For the text-containing cell, return its midpoint in (X, Y) coordinate format. 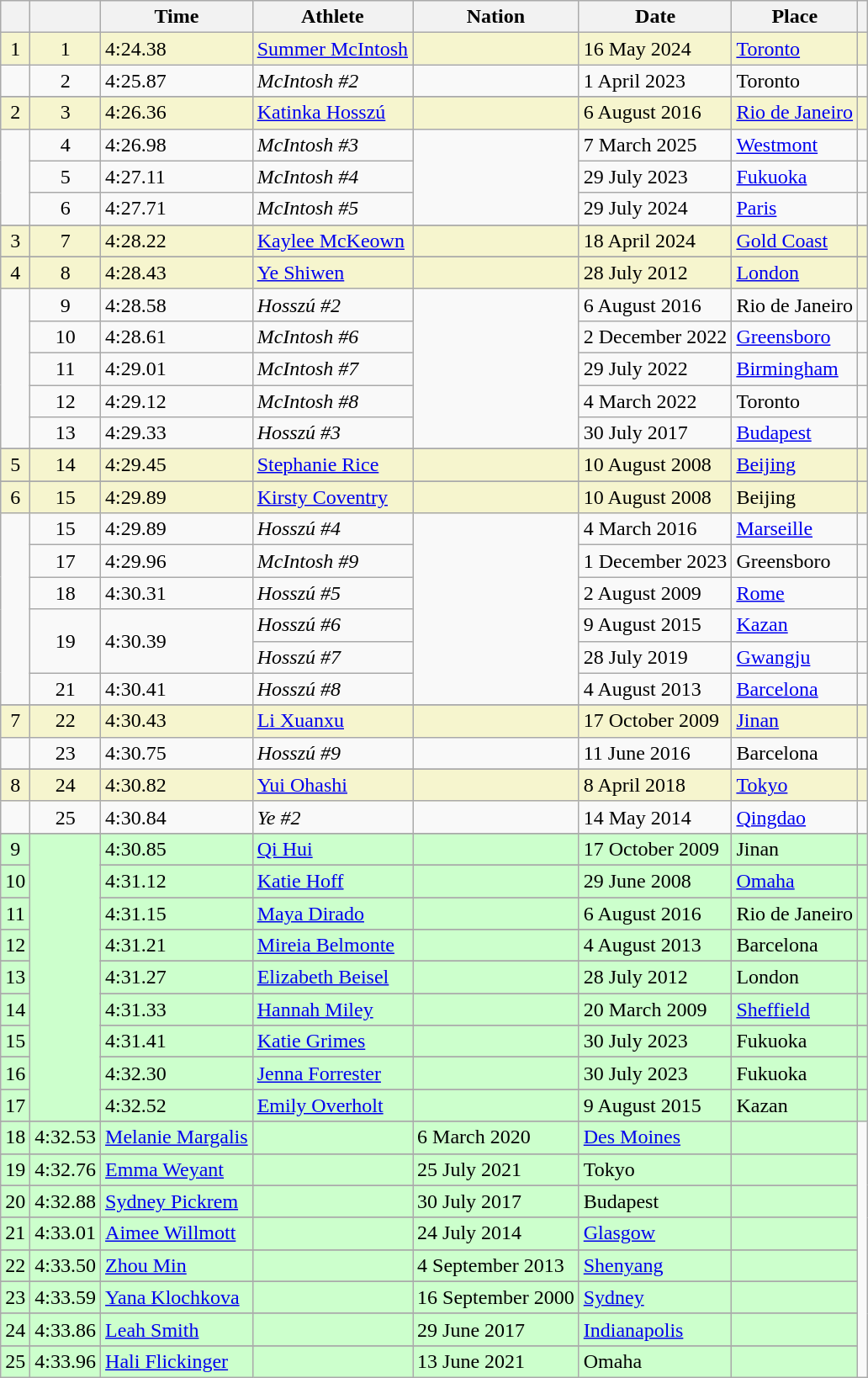
Hosszú #7 (332, 657)
Katie Grimes (332, 1041)
Hosszú #2 (332, 305)
4:32.76 (66, 1169)
4:32.30 (177, 1073)
4:25.87 (177, 81)
Shenyang (655, 1265)
Kirsty Coventry (332, 497)
Sydney Pickrem (177, 1201)
Hannah Miley (332, 1010)
4 March 2016 (655, 529)
24 July 2014 (496, 1233)
16 (15, 1073)
4:31.15 (177, 913)
Time (177, 17)
Emily Overholt (332, 1105)
20 (15, 1201)
4:33.96 (66, 1361)
4:29.96 (177, 561)
4:28.58 (177, 305)
16 May 2024 (655, 49)
Ye Shiwen (332, 273)
4:28.43 (177, 273)
2 August 2009 (655, 593)
4:33.50 (66, 1265)
Westmont (795, 145)
Glasgow (655, 1233)
Marseille (795, 529)
Katie Hoff (332, 881)
Mireia Belmonte (332, 946)
Li Xuanxu (332, 721)
Hosszú #4 (332, 529)
Kaylee McKeown (332, 241)
Maya Dirado (332, 913)
4:28.22 (177, 241)
29 June 2017 (496, 1329)
4:32.88 (66, 1201)
Melanie Margalis (177, 1137)
4:27.71 (177, 209)
4:32.52 (177, 1105)
29 June 2008 (655, 881)
4 September 2013 (496, 1265)
Hosszú #6 (332, 625)
Summer McIntosh (332, 49)
4:32.53 (66, 1137)
4:30.82 (177, 785)
Hosszú #5 (332, 593)
Ye #2 (332, 817)
4:26.98 (177, 145)
2 December 2022 (655, 337)
Hosszú #9 (332, 753)
4:26.36 (177, 113)
Hosszú #3 (332, 433)
29 July 2024 (655, 209)
4:31.21 (177, 946)
Yana Klochkova (177, 1297)
20 March 2009 (655, 1010)
4:30.43 (177, 721)
McIntosh #9 (332, 561)
4:30.31 (177, 593)
Gwangju (795, 657)
Qi Hui (332, 849)
Rome (795, 593)
18 April 2024 (655, 241)
Elizabeth Beisel (332, 978)
Katinka Hosszú (332, 113)
Athlete (332, 17)
Nation (496, 17)
Aimee Willmott (177, 1233)
McIntosh #2 (332, 81)
Sydney (655, 1297)
7 March 2025 (655, 145)
4:27.11 (177, 177)
4:30.41 (177, 689)
4:30.84 (177, 817)
28 July 2019 (655, 657)
Birmingham (795, 368)
25 July 2021 (496, 1169)
4:29.33 (177, 433)
Stephanie Rice (332, 465)
Yui Ohashi (332, 785)
Paris (795, 209)
14 May 2014 (655, 817)
Leah Smith (177, 1329)
4:33.59 (66, 1297)
4:31.12 (177, 881)
Des Moines (655, 1137)
Place (795, 17)
29 July 2022 (655, 368)
1 April 2023 (655, 81)
4:33.86 (66, 1329)
29 July 2023 (655, 177)
8 April 2018 (655, 785)
4:29.45 (177, 465)
McIntosh #6 (332, 337)
11 June 2016 (655, 753)
6 March 2020 (496, 1137)
4:33.01 (66, 1233)
Hali Flickinger (177, 1361)
Date (655, 17)
Zhou Min (177, 1265)
4:31.33 (177, 1010)
Qingdao (795, 817)
McIntosh #3 (332, 145)
Hosszú #8 (332, 689)
4:31.41 (177, 1041)
McIntosh #4 (332, 177)
1 December 2023 (655, 561)
4:30.85 (177, 849)
McIntosh #8 (332, 401)
4:30.39 (177, 641)
Indianapolis (655, 1329)
13 June 2021 (496, 1361)
Gold Coast (795, 241)
4 March 2022 (655, 401)
McIntosh #7 (332, 368)
Emma Weyant (177, 1169)
Sheffield (795, 1010)
4:30.75 (177, 753)
4:31.27 (177, 978)
McIntosh #5 (332, 209)
4:29.12 (177, 401)
4:29.01 (177, 368)
4:28.61 (177, 337)
4:24.38 (177, 49)
Jenna Forrester (332, 1073)
16 September 2000 (496, 1297)
